For the text-containing cell, return its midpoint in [x, y] coordinate format. 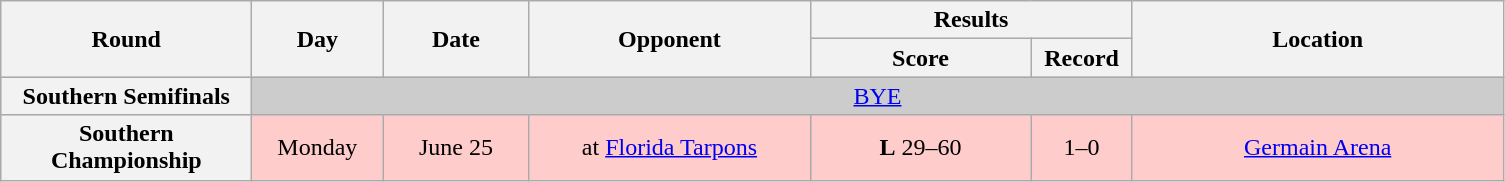
Opponent [670, 39]
Day [318, 39]
Location [1318, 39]
1–0 [1082, 148]
Score [920, 58]
June 25 [456, 148]
L 29–60 [920, 148]
Germain Arena [1318, 148]
Monday [318, 148]
at Florida Tarpons [670, 148]
Results [971, 20]
Round [126, 39]
Southern Championship [126, 148]
Record [1082, 58]
Southern Semifinals [126, 96]
BYE [878, 96]
Date [456, 39]
